Detect which cell encompasses the target text, then output its (X, Y) center coordinate. 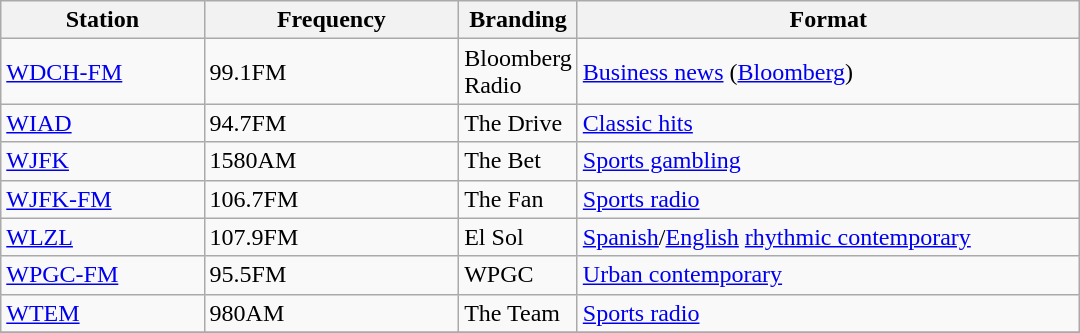
Station (102, 20)
El Sol (518, 237)
WJFK (102, 161)
Spanish/English rhythmic contemporary (828, 237)
WDCH-FM (102, 72)
Branding (518, 20)
94.7FM (332, 123)
WTEM (102, 313)
The Team (518, 313)
WJFK-FM (102, 199)
107.9FM (332, 237)
99.1FM (332, 72)
WLZL (102, 237)
Format (828, 20)
WPGC-FM (102, 275)
Sports gambling (828, 161)
106.7FM (332, 199)
The Fan (518, 199)
Bloomberg Radio (518, 72)
Business news (Bloomberg) (828, 72)
WIAD (102, 123)
980AM (332, 313)
95.5FM (332, 275)
WPGC (518, 275)
The Bet (518, 161)
The Drive (518, 123)
Frequency (332, 20)
Urban contemporary (828, 275)
1580AM (332, 161)
Classic hits (828, 123)
